Locate the cell with the specified text and output its [X, Y] center coordinate. 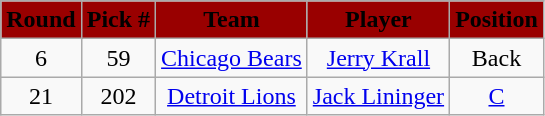
Round [41, 20]
202 [118, 96]
Jack Lininger [378, 96]
Pick # [118, 20]
Player [378, 20]
59 [118, 58]
Team [232, 20]
C [497, 96]
21 [41, 96]
Jerry Krall [378, 58]
Back [497, 58]
Position [497, 20]
Detroit Lions [232, 96]
Chicago Bears [232, 58]
6 [41, 58]
